Provide the [X, Y] coordinate of the cell's center where the given text is located.  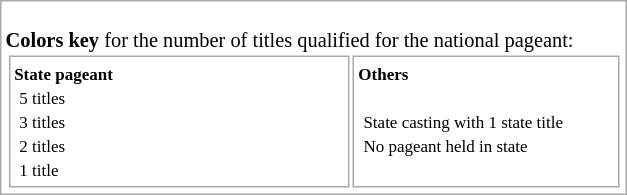
State pageant 5 titles 3 titles 2 titles 1 title [180, 120]
Others State casting with 1 state title No pageant held in state [486, 120]
